Identify which cell holds the provided text, then report its [X, Y] central coordinate. 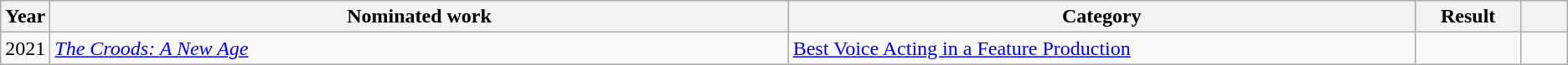
Nominated work [419, 17]
Best Voice Acting in a Feature Production [1101, 48]
Category [1101, 17]
The Croods: A New Age [419, 48]
2021 [25, 48]
Year [25, 17]
Result [1467, 17]
